Identify which cell holds the provided text, then report its (x, y) central coordinate. 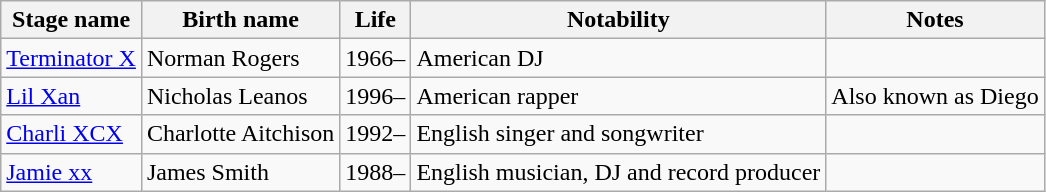
Nicholas Leanos (240, 96)
Jamie xx (72, 172)
Notability (618, 20)
Also known as Diego (935, 96)
Stage name (72, 20)
Lil Xan (72, 96)
English musician, DJ and record producer (618, 172)
English singer and songwriter (618, 134)
American rapper (618, 96)
1988– (376, 172)
Charli XCX (72, 134)
1996– (376, 96)
Birth name (240, 20)
American DJ (618, 58)
James Smith (240, 172)
Charlotte Aitchison (240, 134)
Notes (935, 20)
Norman Rogers (240, 58)
Terminator X (72, 58)
1992– (376, 134)
Life (376, 20)
1966– (376, 58)
